Output the (x, y) coordinate of the center of the cell containing the given text.  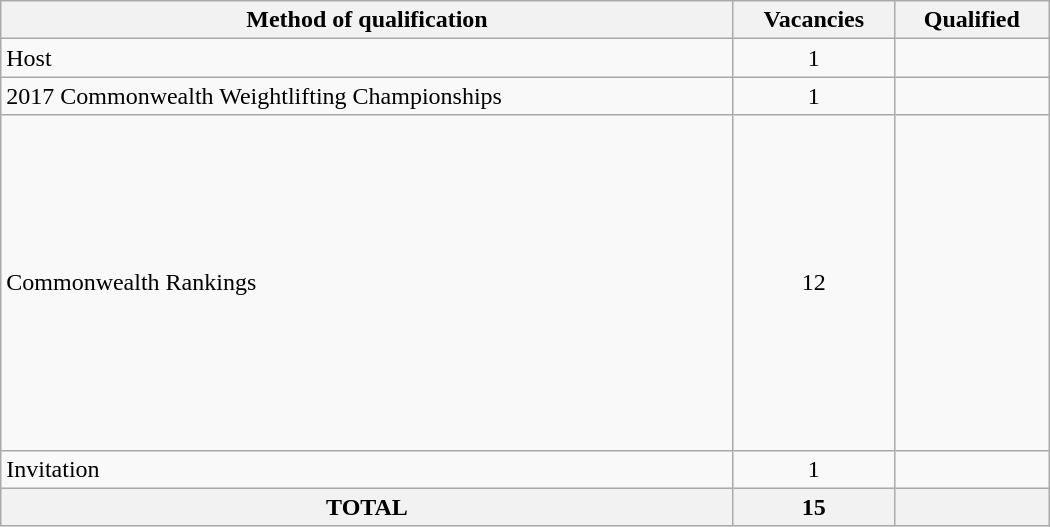
Host (367, 58)
Vacancies (814, 20)
Method of qualification (367, 20)
12 (814, 282)
2017 Commonwealth Weightlifting Championships (367, 96)
Qualified (972, 20)
Invitation (367, 469)
Commonwealth Rankings (367, 282)
TOTAL (367, 507)
15 (814, 507)
